From the cell containing the given text, extract its center point as [x, y] coordinate. 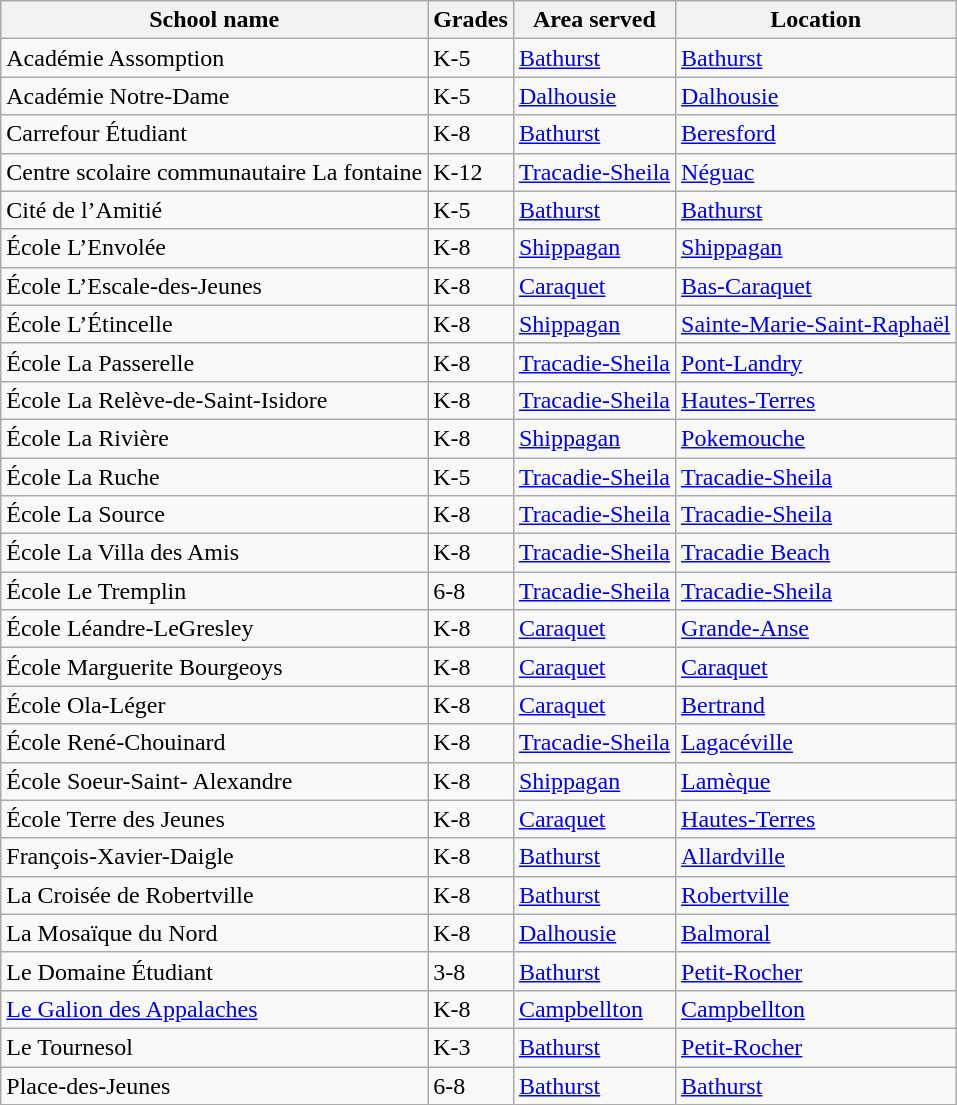
École La Rivière [214, 438]
École La Ruche [214, 477]
École La Passerelle [214, 362]
École Léandre-LeGresley [214, 629]
La Croisée de Robertville [214, 895]
École Terre des Jeunes [214, 819]
Beresford [816, 134]
Area served [594, 20]
Le Galion des Appalaches [214, 1009]
Carrefour Étudiant [214, 134]
École Marguerite Bourgeoys [214, 667]
École L’Envolée [214, 248]
Balmoral [816, 933]
Pont-Landry [816, 362]
Cité de l’Amitié [214, 210]
Grande-Anse [816, 629]
Centre scolaire communautaire La fontaine [214, 172]
Le Domaine Étudiant [214, 971]
École L’Escale-des-Jeunes [214, 286]
École Le Tremplin [214, 591]
École La Relève-de-Saint-Isidore [214, 400]
Pokemouche [816, 438]
École L’Étincelle [214, 324]
École Soeur-Saint- Alexandre [214, 781]
Location [816, 20]
Lamèque [816, 781]
K-12 [471, 172]
École Ola-Léger [214, 705]
Lagacéville [816, 743]
École René-Chouinard [214, 743]
École La Source [214, 515]
François-Xavier-Daigle [214, 857]
La Mosaïque du Nord [214, 933]
K-3 [471, 1047]
Le Tournesol [214, 1047]
Tracadie Beach [816, 553]
Place-des-Jeunes [214, 1085]
Robertville [816, 895]
Grades [471, 20]
Bas-Caraquet [816, 286]
Allardville [816, 857]
3-8 [471, 971]
École La Villa des Amis [214, 553]
Académie Assomption [214, 58]
Bertrand [816, 705]
Néguac [816, 172]
Sainte-Marie-Saint-Raphaël [816, 324]
School name [214, 20]
Académie Notre-Dame [214, 96]
